Extract the (X, Y) coordinate from the center of the cell holding the provided text.  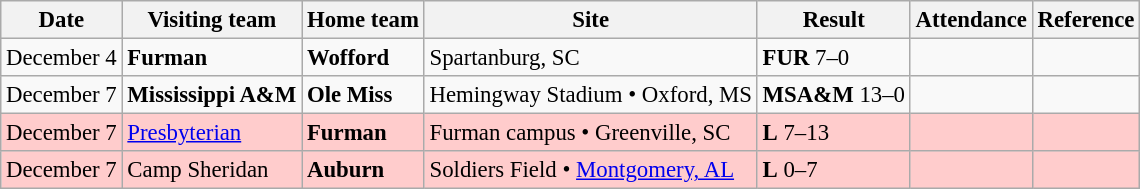
Soldiers Field • Montgomery, AL (590, 170)
Home team (364, 20)
MSA&M 13–0 (834, 95)
Reference (1086, 20)
Spartanburg, SC (590, 58)
Ole Miss (364, 95)
Camp Sheridan (212, 170)
Site (590, 20)
Hemingway Stadium • Oxford, MS (590, 95)
Date (62, 20)
Mississippi A&M (212, 95)
L 7–13 (834, 133)
December 4 (62, 58)
Auburn (364, 170)
L 0–7 (834, 170)
Attendance (971, 20)
Furman campus • Greenville, SC (590, 133)
FUR 7–0 (834, 58)
Visiting team (212, 20)
Result (834, 20)
Wofford (364, 58)
Presbyterian (212, 133)
